Search for the cell housing the specified text and yield its [x, y] center coordinate. 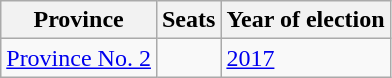
2017 [306, 58]
Province [79, 20]
Year of election [306, 20]
Seats [188, 20]
Province No. 2 [79, 58]
